Pinpoint the cell where the given text exists, returning its (x, y) midpoint coordinate. 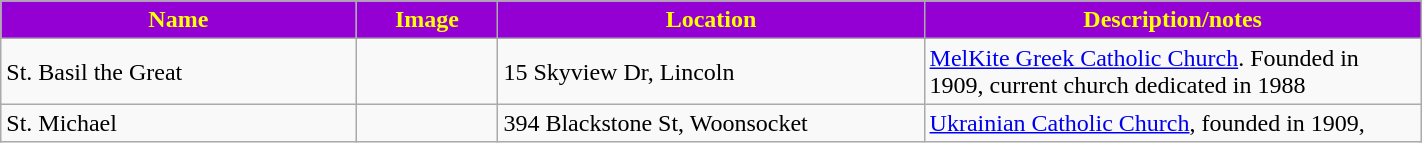
15 Skyview Dr, Lincoln (711, 72)
Image (427, 20)
Ukrainian Catholic Church, founded in 1909, (1172, 123)
MelKite Greek Catholic Church. Founded in 1909, current church dedicated in 1988 (1172, 72)
St. Basil the Great (178, 72)
St. Michael (178, 123)
Name (178, 20)
394 Blackstone St, Woonsocket (711, 123)
Description/notes (1172, 20)
Location (711, 20)
